Locate the cell with the specified text and output its (X, Y) center coordinate. 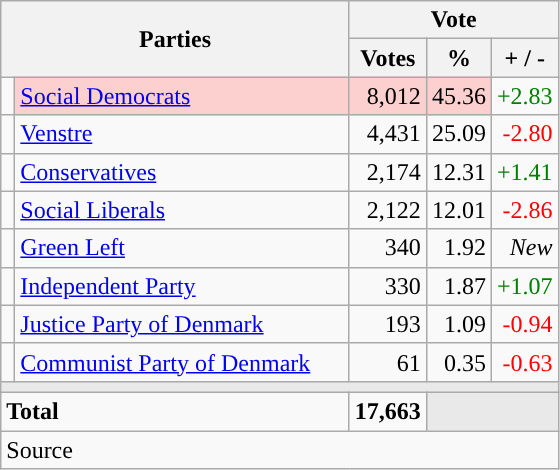
-2.80 (524, 134)
1.92 (458, 248)
Parties (176, 39)
2,122 (388, 210)
Vote (454, 20)
Total (176, 411)
12.31 (458, 172)
-2.86 (524, 210)
Independent Party (182, 286)
New (524, 248)
+ / - (524, 58)
1.09 (458, 324)
Source (280, 449)
61 (388, 362)
% (458, 58)
8,012 (388, 96)
-0.94 (524, 324)
+1.41 (524, 172)
330 (388, 286)
340 (388, 248)
Social Democrats (182, 96)
Social Liberals (182, 210)
2,174 (388, 172)
0.35 (458, 362)
Justice Party of Denmark (182, 324)
Venstre (182, 134)
Communist Party of Denmark (182, 362)
Votes (388, 58)
25.09 (458, 134)
Green Left (182, 248)
Conservatives (182, 172)
-0.63 (524, 362)
+1.07 (524, 286)
4,431 (388, 134)
193 (388, 324)
17,663 (388, 411)
12.01 (458, 210)
1.87 (458, 286)
45.36 (458, 96)
+2.83 (524, 96)
